Provide the (x, y) coordinate of the cell's center where the given text is located.  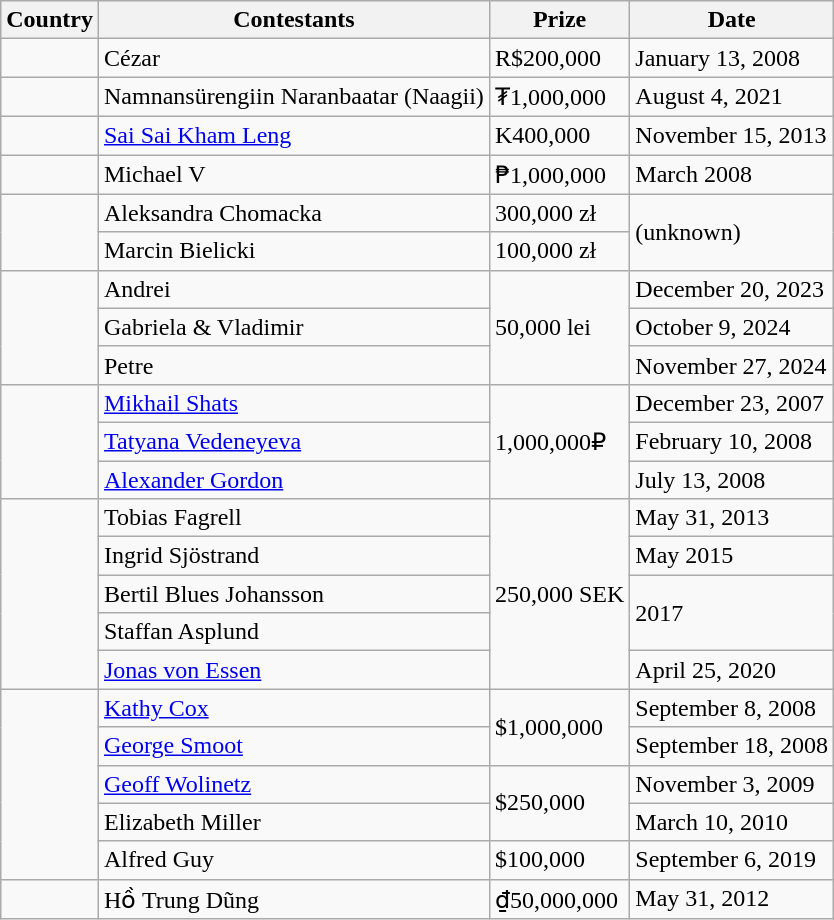
August 4, 2021 (732, 97)
July 13, 2008 (732, 479)
Geoff Wolinetz (294, 784)
December 23, 2007 (732, 403)
November 3, 2009 (732, 784)
September 6, 2019 (732, 860)
April 25, 2020 (732, 670)
January 13, 2008 (732, 58)
Bertil Blues Johansson (294, 594)
Country (50, 20)
Kathy Cox (294, 708)
250,000 SEK (559, 594)
Aleksandra Chomacka (294, 213)
Namnansürengiin Naranbaatar (Naagii) (294, 97)
March 2008 (732, 174)
$1,000,000 (559, 727)
Hồ Trung Dũng (294, 899)
Gabriela & Vladimir (294, 327)
May 31, 2013 (732, 518)
Andrei (294, 289)
1,000,000₽ (559, 441)
May 2015 (732, 556)
₫50,000,000 (559, 899)
Marcin Bielicki (294, 251)
R$200,000 (559, 58)
February 10, 2008 (732, 441)
September 18, 2008 (732, 746)
2017 (732, 613)
Tobias Fagrell (294, 518)
Petre (294, 365)
₮1,000,000 (559, 97)
Сézar (294, 58)
$100,000 (559, 860)
₱1,000,000 (559, 174)
300,000 zł (559, 213)
100,000 zł (559, 251)
Sai Sai Kham Leng (294, 135)
Alfred Guy (294, 860)
George Smoot (294, 746)
November 27, 2024 (732, 365)
Contestants (294, 20)
Prize (559, 20)
Mikhail Shats (294, 403)
Date (732, 20)
Alexander Gordon (294, 479)
Ingrid Sjöstrand (294, 556)
May 31, 2012 (732, 899)
Tatyana Vedeneyeva (294, 441)
September 8, 2008 (732, 708)
November 15, 2013 (732, 135)
October 9, 2024 (732, 327)
$250,000 (559, 803)
K400,000 (559, 135)
Staffan Asplund (294, 632)
December 20, 2023 (732, 289)
Michael V (294, 174)
50,000 lei (559, 327)
Elizabeth Miller (294, 822)
Jonas von Essen (294, 670)
(unknown) (732, 232)
March 10, 2010 (732, 822)
